Capture the cell that displays the provided text and extract its [x, y] central coordinate. 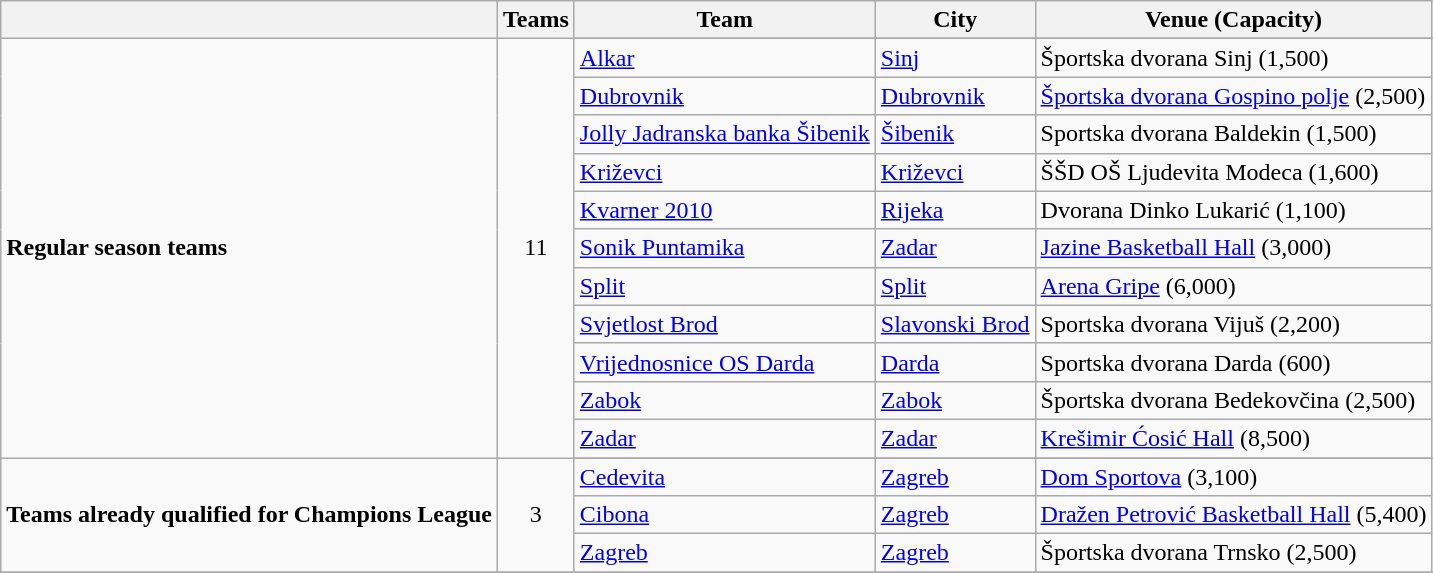
Dvorana Dinko Lukarić (1,100) [1234, 210]
Darda [955, 362]
Slavonski Brod [955, 324]
Rijeka [955, 210]
Krešimir Ćosić Hall (8,500) [1234, 438]
Svjetlost Brod [724, 324]
Arena Gripe (6,000) [1234, 286]
Dražen Petrović Basketball Hall (5,400) [1234, 515]
Sportska dvorana Baldekin (1,500) [1234, 134]
Športska dvorana Sinj (1,500) [1234, 58]
Alkar [724, 58]
Jazine Basketball Hall (3,000) [1234, 248]
Cedevita [724, 477]
Sportska dvorana Vijuš (2,200) [1234, 324]
Regular season teams [250, 248]
Športska dvorana Trnsko (2,500) [1234, 553]
Vrijednosnice OS Darda [724, 362]
Cibona [724, 515]
ŠŠD OŠ Ljudevita Modeca (1,600) [1234, 172]
Športska dvorana Gospino polje (2,500) [1234, 96]
City [955, 20]
Sportska dvorana Darda (600) [1234, 362]
3 [536, 515]
11 [536, 248]
Jolly Jadranska banka Šibenik [724, 134]
Kvarner 2010 [724, 210]
Teams already qualified for Champions League [250, 515]
Dom Sportova (3,100) [1234, 477]
Team [724, 20]
Športska dvorana Bedekovčina (2,500) [1234, 400]
Šibenik [955, 134]
Venue (Capacity) [1234, 20]
Sinj [955, 58]
Sonik Puntamika [724, 248]
Teams [536, 20]
